Pinpoint the cell where the given text exists, returning its [x, y] midpoint coordinate. 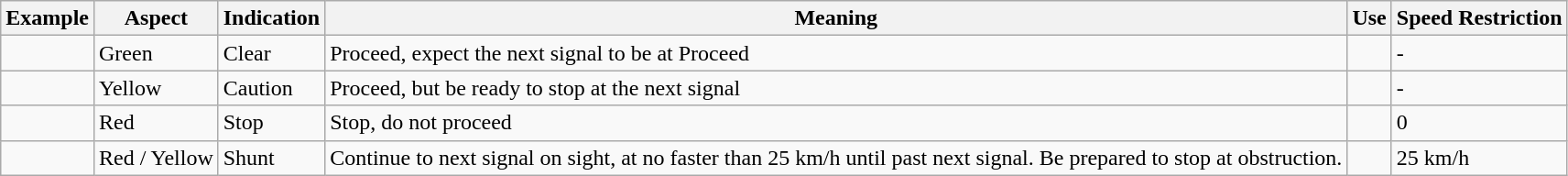
Stop, do not proceed [836, 123]
Aspect [156, 18]
Clear [271, 53]
0 [1479, 123]
Caution [271, 88]
Proceed, expect the next signal to be at Proceed [836, 53]
Example [48, 18]
Speed Restriction [1479, 18]
Meaning [836, 18]
Indication [271, 18]
Yellow [156, 88]
Proceed, but be ready to stop at the next signal [836, 88]
25 km/h [1479, 158]
Use [1369, 18]
Red [156, 123]
Green [156, 53]
Red / Yellow [156, 158]
Shunt [271, 158]
Continue to next signal on sight, at no faster than 25 km/h until past next signal. Be prepared to stop at obstruction. [836, 158]
Stop [271, 123]
